Scan for the cell matching the given text and deliver its [X, Y] coordinate at center. 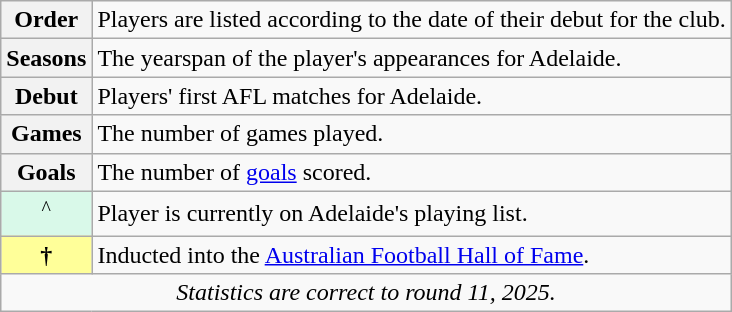
Players' first AFL matches for Adelaide. [412, 96]
Players are listed according to the date of their debut for the club. [412, 20]
Games [46, 134]
† [46, 255]
The yearspan of the player's appearances for Adelaide. [412, 58]
The number of games played. [412, 134]
The number of goals scored. [412, 172]
Player is currently on Adelaide's playing list. [412, 214]
Debut [46, 96]
^ [46, 214]
Statistics are correct to round 11, 2025. [366, 293]
Seasons [46, 58]
Goals [46, 172]
Inducted into the Australian Football Hall of Fame. [412, 255]
Order [46, 20]
